Output the [x, y] coordinate of the center of the cell containing the given text.  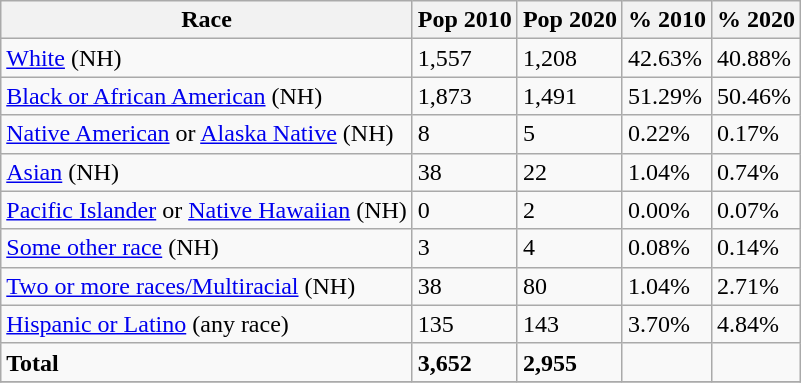
50.46% [756, 96]
Total [207, 362]
Pop 2020 [570, 20]
0.07% [756, 210]
143 [570, 324]
0.22% [666, 134]
% 2010 [666, 20]
2 [570, 210]
0.08% [666, 248]
1,873 [464, 96]
Hispanic or Latino (any race) [207, 324]
1,208 [570, 58]
Race [207, 20]
Asian (NH) [207, 172]
40.88% [756, 58]
Native American or Alaska Native (NH) [207, 134]
1,557 [464, 58]
42.63% [666, 58]
0.00% [666, 210]
135 [464, 324]
Pacific Islander or Native Hawaiian (NH) [207, 210]
% 2020 [756, 20]
White (NH) [207, 58]
4 [570, 248]
Two or more races/Multiracial (NH) [207, 286]
2.71% [756, 286]
0.14% [756, 248]
22 [570, 172]
51.29% [666, 96]
3 [464, 248]
Black or African American (NH) [207, 96]
3,652 [464, 362]
0.17% [756, 134]
5 [570, 134]
0.74% [756, 172]
Some other race (NH) [207, 248]
80 [570, 286]
2,955 [570, 362]
4.84% [756, 324]
8 [464, 134]
Pop 2010 [464, 20]
3.70% [666, 324]
0 [464, 210]
1,491 [570, 96]
